Extract the (X, Y) coordinate from the center of the cell holding the provided text.  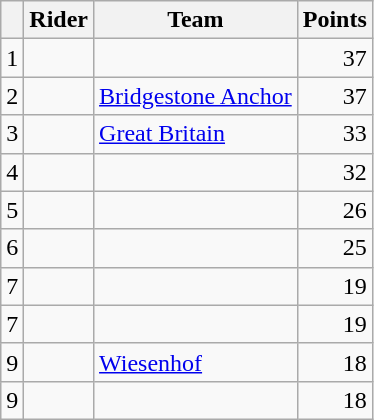
Rider (59, 20)
33 (334, 134)
5 (12, 210)
Bridgestone Anchor (196, 96)
1 (12, 58)
26 (334, 210)
4 (12, 172)
25 (334, 248)
Team (196, 20)
3 (12, 134)
Wiesenhof (196, 362)
2 (12, 96)
32 (334, 172)
6 (12, 248)
Points (334, 20)
Great Britain (196, 134)
